Extract the [X, Y] coordinate from the center of the cell holding the provided text.  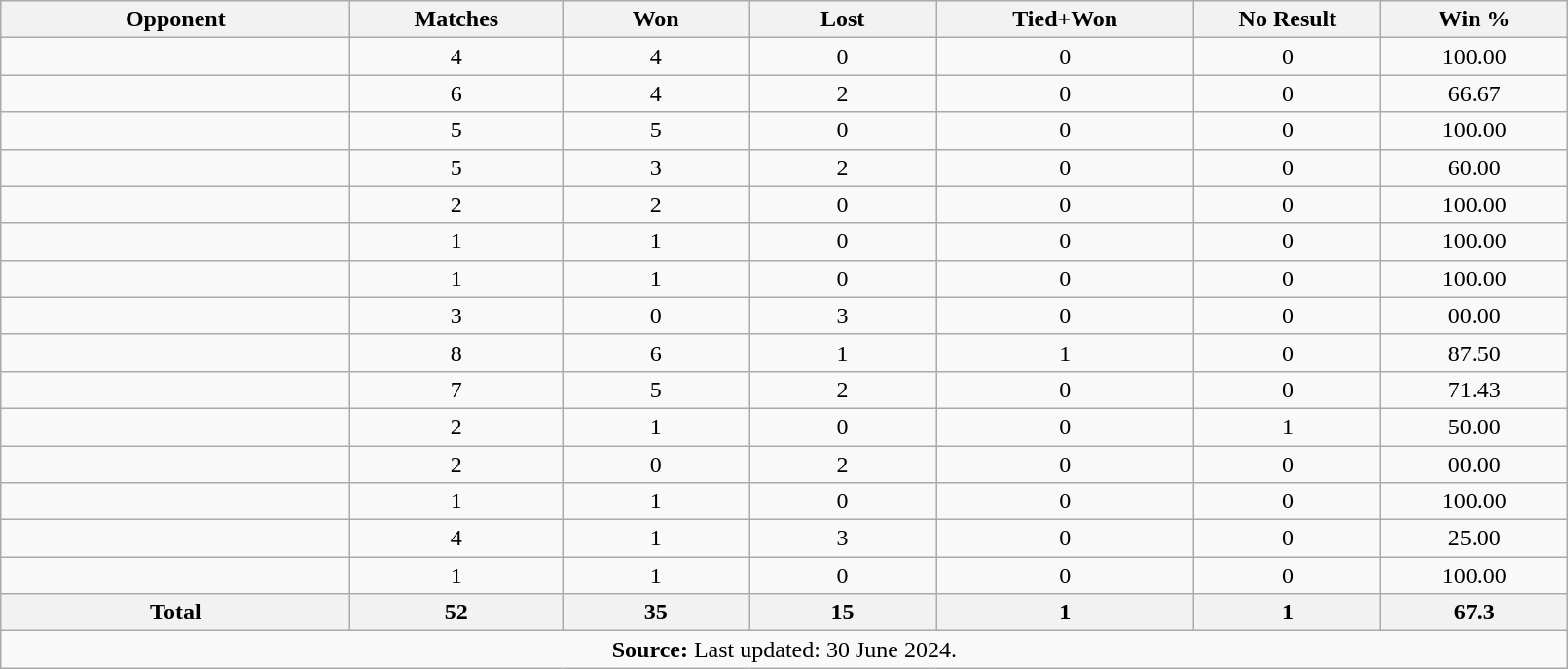
71.43 [1475, 390]
Source: Last updated: 30 June 2024. [784, 650]
Tied+Won [1065, 19]
No Result [1288, 19]
Won [656, 19]
Opponent [175, 19]
67.3 [1475, 613]
50.00 [1475, 427]
66.67 [1475, 93]
8 [456, 353]
15 [843, 613]
7 [456, 390]
Total [175, 613]
25.00 [1475, 539]
87.50 [1475, 353]
35 [656, 613]
Win % [1475, 19]
Lost [843, 19]
60.00 [1475, 167]
52 [456, 613]
Matches [456, 19]
